Determine the [X, Y] coordinate at the center of the cell enclosing the given text.  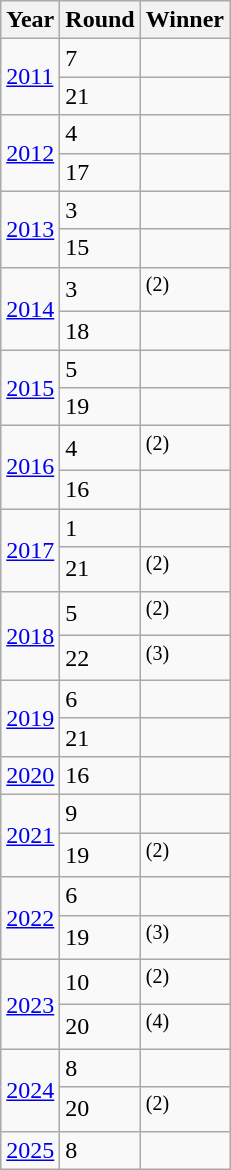
18 [100, 331]
2025 [30, 1150]
2023 [30, 1004]
2012 [30, 153]
Round [100, 20]
9 [100, 813]
2017 [30, 550]
2019 [30, 718]
2022 [30, 918]
(4) [184, 1026]
2020 [30, 775]
10 [100, 982]
2018 [30, 636]
2013 [30, 229]
2016 [30, 468]
15 [100, 248]
2014 [30, 308]
22 [100, 658]
Year [30, 20]
17 [100, 172]
2024 [30, 1090]
1 [100, 528]
2011 [30, 77]
7 [100, 58]
2021 [30, 836]
2015 [30, 388]
Winner [184, 20]
